Capture the cell that displays the provided text and extract its (X, Y) central coordinate. 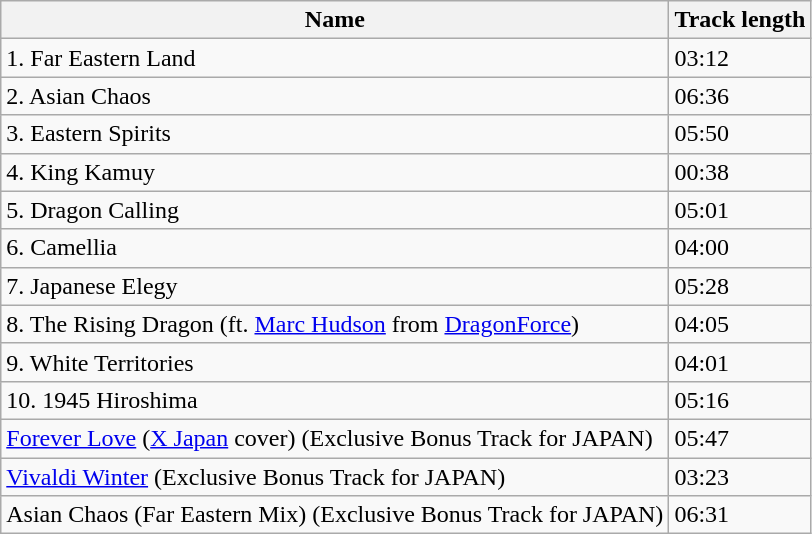
05:47 (740, 438)
03:12 (740, 58)
05:01 (740, 210)
9. White Territories (335, 362)
04:01 (740, 362)
05:16 (740, 400)
Asian Chaos (Far Eastern Mix) (Exclusive Bonus Track for JAPAN) (335, 515)
8. The Rising Dragon (ft. Marc Hudson from DragonForce) (335, 324)
4. King Kamuy (335, 172)
3. Eastern Spirits (335, 134)
03:23 (740, 477)
05:28 (740, 286)
00:38 (740, 172)
04:00 (740, 248)
06:36 (740, 96)
Name (335, 20)
10. 1945 Hiroshima (335, 400)
5. Dragon Calling (335, 210)
Forever Love (X Japan cover) (Exclusive Bonus Track for JAPAN) (335, 438)
05:50 (740, 134)
04:05 (740, 324)
06:31 (740, 515)
1. Far Eastern Land (335, 58)
Vivaldi Winter (Exclusive Bonus Track for JAPAN) (335, 477)
2. Asian Chaos (335, 96)
Track length (740, 20)
7. Japanese Elegy (335, 286)
6. Camellia (335, 248)
